Return the (x, y) coordinate for the center point of the cell that contains the specified text.  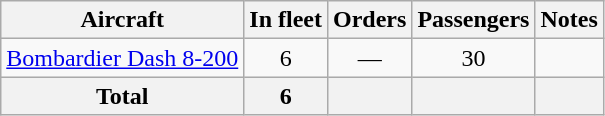
Aircraft (122, 20)
30 (474, 58)
Passengers (474, 20)
In fleet (286, 20)
— (369, 58)
Bombardier Dash 8-200 (122, 58)
Notes (569, 20)
Total (122, 96)
Orders (369, 20)
